Search for the cell housing the specified text and yield its (x, y) center coordinate. 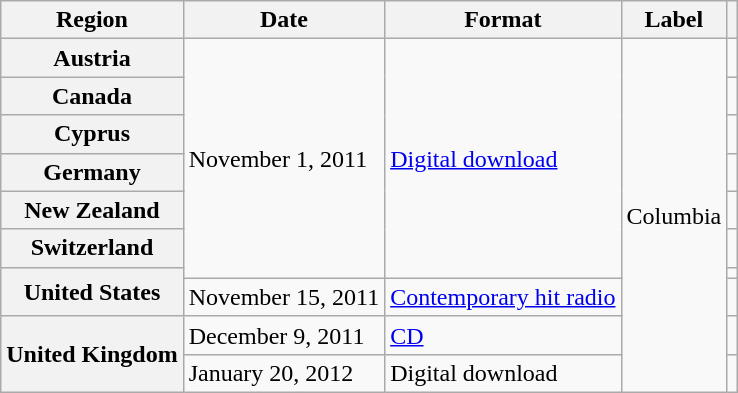
Region (92, 20)
United Kingdom (92, 354)
New Zealand (92, 210)
Germany (92, 172)
Format (503, 20)
November 15, 2011 (284, 297)
Contemporary hit radio (503, 297)
Austria (92, 58)
Canada (92, 96)
Switzerland (92, 248)
Columbia (674, 216)
December 9, 2011 (284, 335)
Date (284, 20)
Cyprus (92, 134)
CD (503, 335)
United States (92, 292)
November 1, 2011 (284, 158)
January 20, 2012 (284, 373)
Label (674, 20)
